Identify which cell holds the provided text, then report its (x, y) central coordinate. 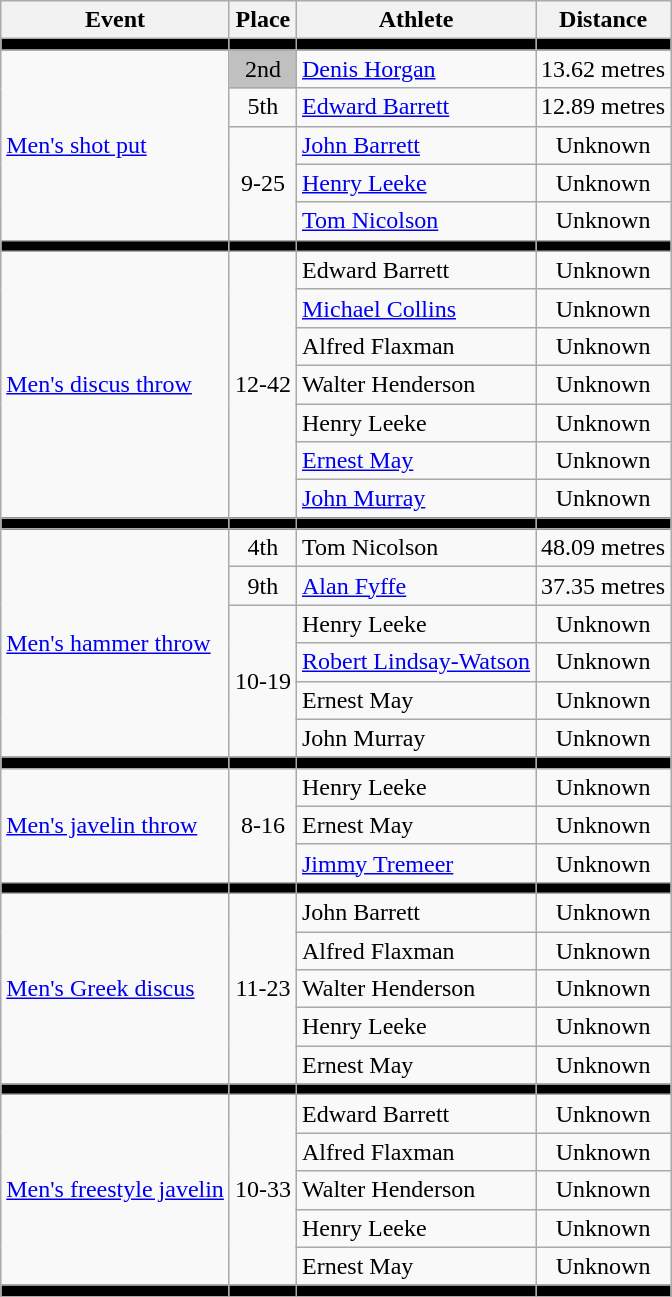
Men's discus throw (116, 384)
Men's shot put (116, 145)
Robert Lindsay-Watson (416, 662)
12.89 metres (604, 107)
9th (262, 586)
2nd (262, 69)
Men's freestyle javelin (116, 1190)
11-23 (262, 988)
12-42 (262, 384)
Place (262, 20)
Men's hammer throw (116, 643)
Jimmy Tremeer (416, 863)
37.35 metres (604, 586)
Alan Fyffe (416, 586)
10-19 (262, 681)
4th (262, 548)
Men's javelin throw (116, 825)
Men's Greek discus (116, 988)
Michael Collins (416, 308)
Event (116, 20)
Distance (604, 20)
10-33 (262, 1190)
5th (262, 107)
8-16 (262, 825)
9-25 (262, 183)
Athlete (416, 20)
48.09 metres (604, 548)
Denis Horgan (416, 69)
13.62 metres (604, 69)
